Extract the (X, Y) coordinate from the center of the cell holding the provided text.  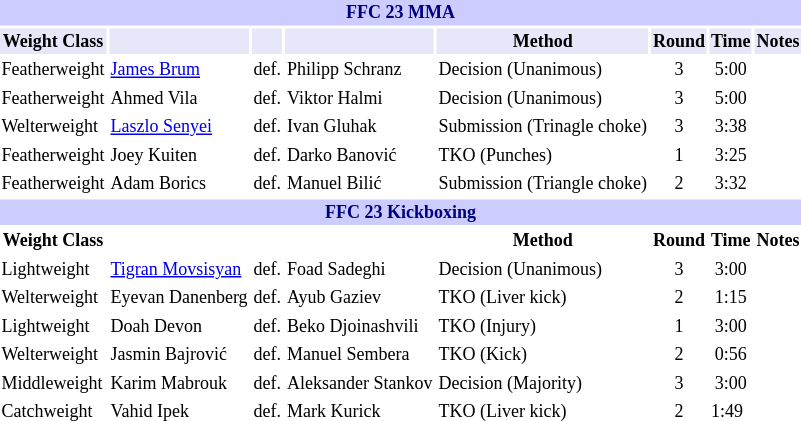
Ahmed Vila (179, 99)
Manuel Bilić (360, 184)
1:15 (730, 298)
Doah Devon (179, 327)
Manuel Sembera (360, 355)
James Brum (179, 70)
Viktor Halmi (360, 99)
3:25 (730, 155)
Adam Borics (179, 184)
Karim Mabrouk (179, 383)
0:56 (730, 355)
Laszlo Senyei (179, 127)
Middleweight (53, 383)
Foad Sadeghi (360, 269)
TKO (Punches) (542, 155)
Joey Kuiten (179, 155)
Ivan Gluhak (360, 127)
Tigran Movsisyan (179, 269)
Darko Banović (360, 155)
Decision (Majority) (542, 383)
FFC 23 Kickboxing (400, 213)
Submission (Trinagle choke) (542, 127)
TKO (Liver kick) (542, 298)
3:38 (730, 127)
Philipp Schranz (360, 70)
TKO (Injury) (542, 327)
3:32 (730, 184)
Aleksander Stankov (360, 383)
Ayub Gaziev (360, 298)
TKO (Kick) (542, 355)
Beko Djoinashvili (360, 327)
Eyevan Danenberg (179, 298)
FFC 23 MMA (400, 13)
Jasmin Bajrović (179, 355)
Submission (Triangle choke) (542, 184)
